Locate the cell with the specified text and output its (X, Y) center coordinate. 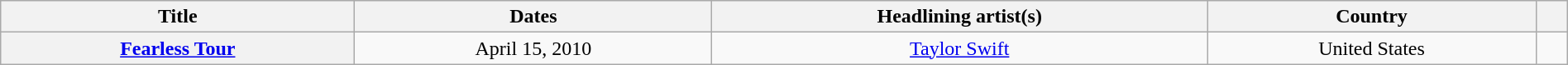
Title (178, 17)
Dates (533, 17)
United States (1372, 48)
Taylor Swift (959, 48)
Headlining artist(s) (959, 17)
Fearless Tour (178, 48)
April 15, 2010 (533, 48)
Country (1372, 17)
